Detect which cell encompasses the target text, then output its (x, y) center coordinate. 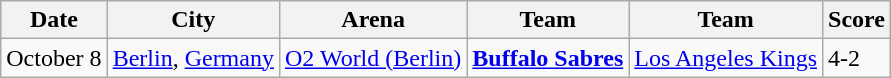
Date (54, 20)
O2 World (Berlin) (372, 58)
Arena (372, 20)
4-2 (857, 58)
October 8 (54, 58)
City (193, 20)
Berlin, Germany (193, 58)
Los Angeles Kings (726, 58)
Buffalo Sabres (548, 58)
Score (857, 20)
